Return the [x, y] coordinate for the center point of the cell that contains the specified text.  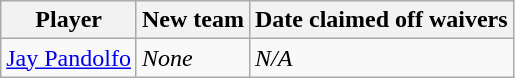
Jay Pandolfo [69, 58]
Player [69, 20]
N/A [381, 58]
Date claimed off waivers [381, 20]
None [192, 58]
New team [192, 20]
